For the text-containing cell, return its midpoint in [x, y] coordinate format. 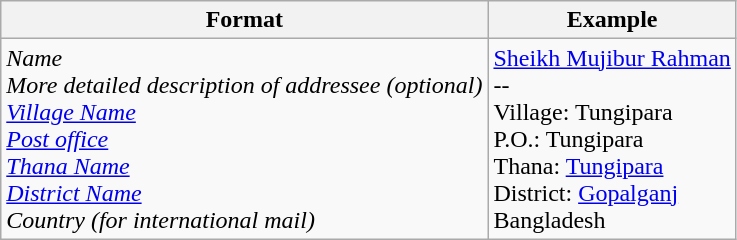
Sheikh Mujibur Rahman --Village: TungiparaP.O.: TungiparaThana: TungiparaDistrict: GopalganjBangladesh [612, 139]
NameMore detailed description of addressee (optional)Village NamePost office Thana NameDistrict Name Country (for international mail) [244, 139]
Example [612, 20]
Format [244, 20]
